Return the [x, y] coordinate for the center point of the cell that contains the specified text.  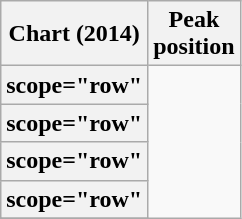
Chart (2014) [74, 34]
Peakposition [194, 34]
